From the cell containing the given text, extract its center point as [X, Y] coordinate. 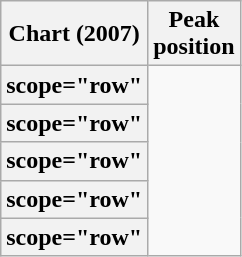
Chart (2007) [74, 34]
Peakposition [194, 34]
